Return the (x, y) coordinate for the center point of the cell that contains the specified text.  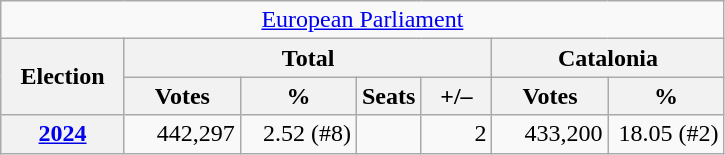
18.05 (#2) (666, 134)
2.52 (#8) (298, 134)
2024 (63, 134)
442,297 (182, 134)
Election (63, 77)
+/– (456, 96)
Catalonia (608, 58)
433,200 (550, 134)
Seats (388, 96)
2 (456, 134)
European Parliament (362, 20)
Total (308, 58)
